Capture the cell that displays the provided text and extract its (x, y) central coordinate. 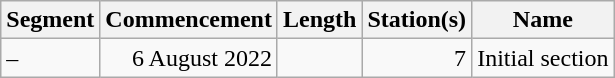
– (50, 58)
Commencement (189, 20)
Segment (50, 20)
Length (319, 20)
6 August 2022 (189, 58)
Initial section (543, 58)
7 (417, 58)
Name (543, 20)
Station(s) (417, 20)
